Detect which cell encompasses the target text, then output its [x, y] center coordinate. 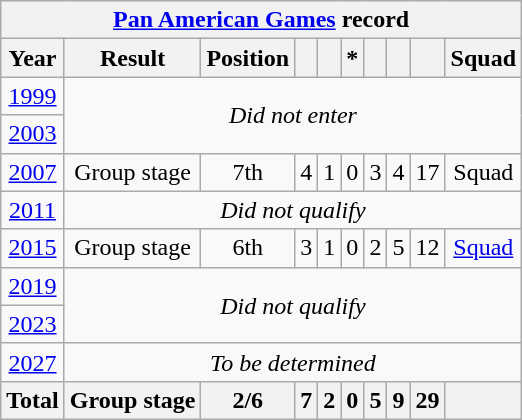
2023 [33, 324]
To be determined [292, 362]
Pan American Games record [262, 20]
Result [132, 58]
2007 [33, 172]
29 [428, 400]
6th [248, 248]
2/6 [248, 400]
17 [428, 172]
2011 [33, 210]
2015 [33, 248]
12 [428, 248]
Total [33, 400]
* [352, 58]
2003 [33, 134]
7th [248, 172]
Did not enter [292, 115]
Year [33, 58]
7 [306, 400]
2019 [33, 286]
2027 [33, 362]
9 [398, 400]
Position [248, 58]
1999 [33, 96]
